Detect which cell encompasses the target text, then output its (x, y) center coordinate. 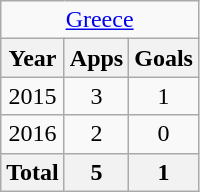
Year (33, 58)
3 (96, 96)
2 (96, 134)
Apps (96, 58)
Total (33, 172)
2015 (33, 96)
Greece (100, 20)
0 (164, 134)
5 (96, 172)
Goals (164, 58)
2016 (33, 134)
